Pinpoint the cell where the given text exists, returning its (X, Y) midpoint coordinate. 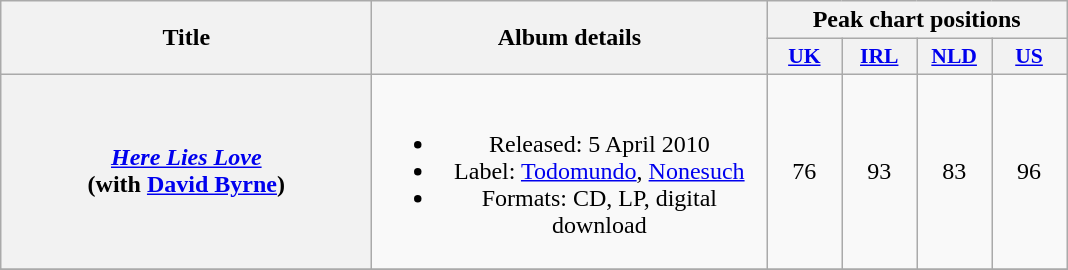
Peak chart positions (917, 20)
Title (186, 38)
IRL (880, 57)
83 (954, 171)
US (1030, 57)
NLD (954, 57)
Here Lies Love(with David Byrne) (186, 171)
96 (1030, 171)
Album details (570, 38)
76 (804, 171)
Released: 5 April 2010Label: Todomundo, NonesuchFormats: CD, LP, digital download (570, 171)
UK (804, 57)
93 (880, 171)
